Output the (x, y) coordinate of the center of the cell containing the given text.  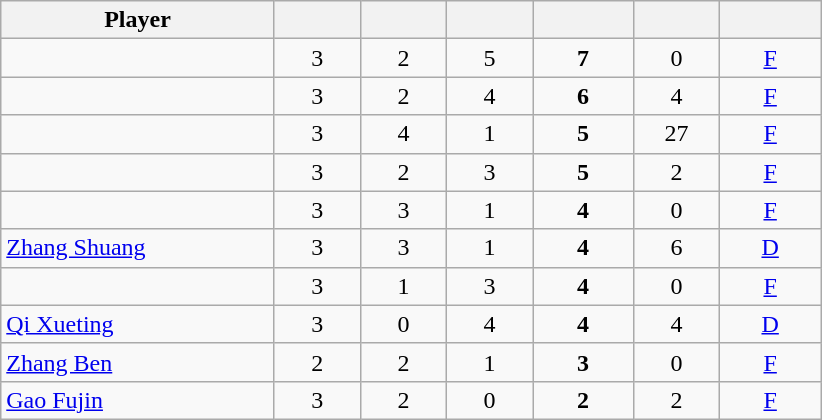
27 (677, 134)
Zhang Shuang (138, 248)
Player (138, 20)
Gao Fujin (138, 400)
Qi Xueting (138, 324)
Zhang Ben (138, 362)
7 (582, 58)
